For the text-containing cell, return its midpoint in [X, Y] coordinate format. 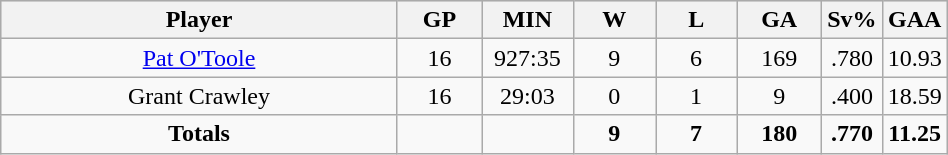
10.93 [914, 58]
Pat O'Toole [200, 58]
18.59 [914, 96]
Sv% [852, 20]
6 [696, 58]
1 [696, 96]
.770 [852, 134]
Player [200, 20]
180 [780, 134]
Grant Crawley [200, 96]
.400 [852, 96]
.780 [852, 58]
29:03 [528, 96]
GAA [914, 20]
GP [440, 20]
W [614, 20]
MIN [528, 20]
169 [780, 58]
7 [696, 134]
0 [614, 96]
11.25 [914, 134]
927:35 [528, 58]
L [696, 20]
Totals [200, 134]
GA [780, 20]
